Detect which cell encompasses the target text, then output its (X, Y) center coordinate. 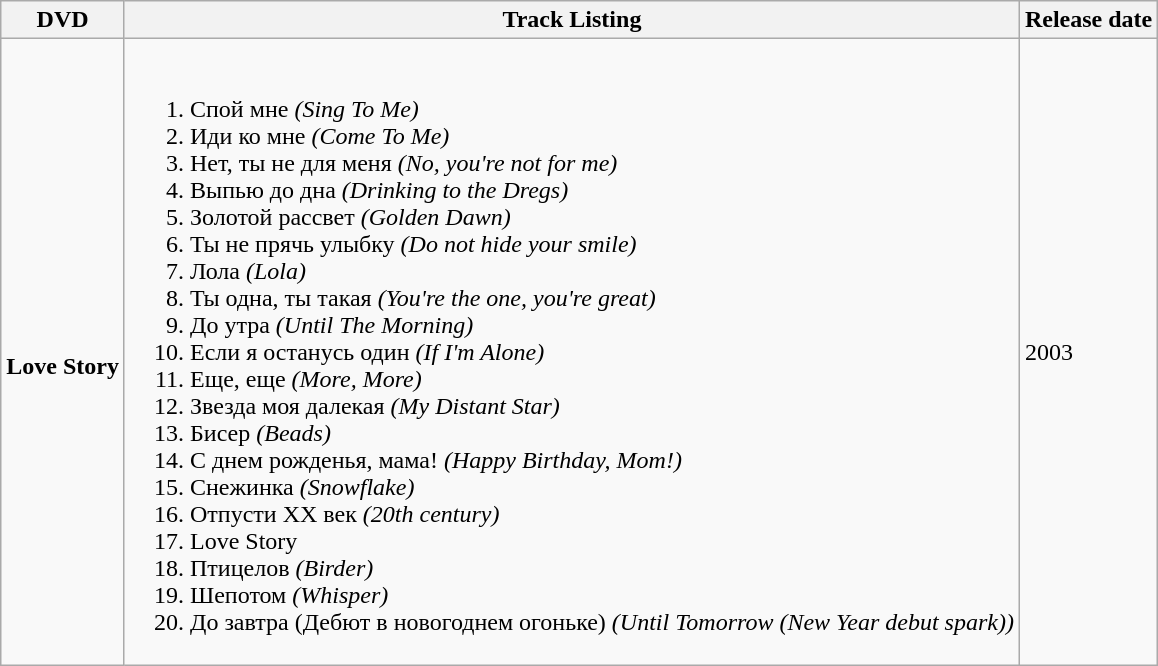
Love Story (63, 352)
Release date (1088, 20)
Track Listing (572, 20)
2003 (1088, 352)
DVD (63, 20)
